Identify which cell holds the provided text, then report its (x, y) central coordinate. 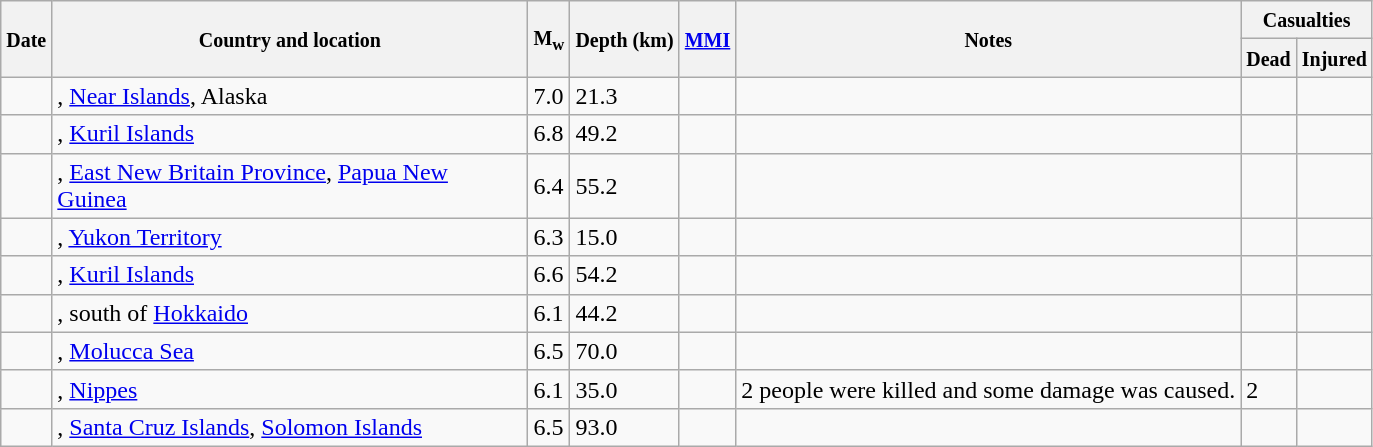
, Near Islands, Alaska (290, 96)
, Yukon Territory (290, 237)
7.0 (549, 96)
Date (26, 39)
55.2 (624, 186)
Dead (1269, 58)
Casualties (1307, 20)
2 people were killed and some damage was caused. (988, 389)
70.0 (624, 351)
, Santa Cruz Islands, Solomon Islands (290, 427)
, Molucca Sea (290, 351)
49.2 (624, 134)
Mw (549, 39)
, East New Britain Province, Papua New Guinea (290, 186)
Injured (1334, 58)
6.6 (549, 275)
2 (1269, 389)
54.2 (624, 275)
6.8 (549, 134)
44.2 (624, 313)
6.3 (549, 237)
21.3 (624, 96)
6.4 (549, 186)
93.0 (624, 427)
35.0 (624, 389)
Notes (988, 39)
, south of Hokkaido (290, 313)
15.0 (624, 237)
, Nippes (290, 389)
MMI (708, 39)
Country and location (290, 39)
Depth (km) (624, 39)
